Locate the cell with the specified text and output its (X, Y) center coordinate. 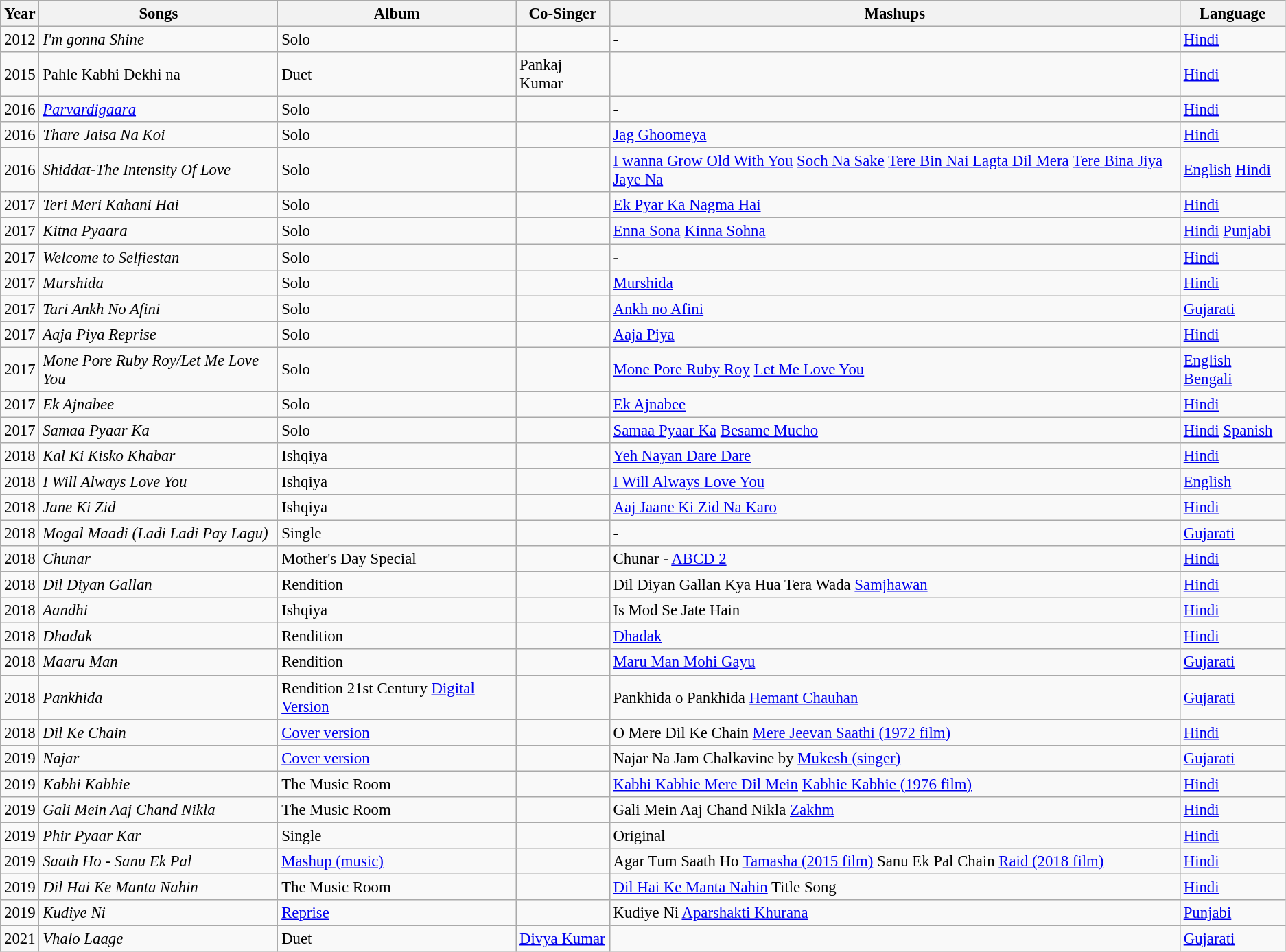
Dil Ke Chain (159, 733)
Chunar - ABCD 2 (895, 559)
Jane Ki Zid (159, 508)
Kal Ki Kisko Khabar (159, 456)
Aaj Jaane Ki Zid Na Karo (895, 508)
Teri Meri Kahani Hai (159, 205)
Hindi Spanish (1232, 430)
Saath Ho - Sanu Ek Pal (159, 861)
Punjabi (1232, 913)
Welcome to Selfiestan (159, 257)
Original (895, 835)
Mogal Maadi (Ladi Ladi Pay Lagu) (159, 534)
Dil Hai Ke Manta Nahin (159, 887)
Songs (159, 14)
English Hindi (1232, 170)
Agar Tum Saath Ho Tamasha (2015 film) Sanu Ek Pal Chain Raid (2018 film) (895, 861)
Chunar (159, 559)
Thare Jaisa Na Koi (159, 135)
Samaa Pyaar Ka (159, 430)
Divya Kumar (563, 939)
Maaru Man (159, 663)
Pankhida (159, 697)
Year (20, 14)
I wanna Grow Old With You Soch Na Sake Tere Bin Nai Lagta Dil Mera Tere Bina Jiya Jaye Na (895, 170)
Pankaj Kumar (563, 74)
Vhalo Laage (159, 939)
Rendition 21st Century Digital Version (397, 697)
Aaja Piya (895, 334)
Jag Ghoomeya (895, 135)
Gali Mein Aaj Chand Nikla (159, 810)
Yeh Nayan Dare Dare (895, 456)
English (1232, 481)
Language (1232, 14)
Reprise (397, 913)
O Mere Dil Ke Chain Mere Jeevan Saathi (1972 film) (895, 733)
Aandhi (159, 610)
Album (397, 14)
Parvardigaara (159, 110)
Ankh no Afini (895, 309)
Mashups (895, 14)
Dil Diyan Gallan (159, 585)
Kabhi Kabhie Mere Dil Mein Kabhie Kabhie (1976 film) (895, 784)
Mother's Day Special (397, 559)
Samaa Pyaar Ka Besame Mucho (895, 430)
Hindi Punjabi (1232, 231)
Is Mod Se Jate Hain (895, 610)
2021 (20, 939)
Kudiye Ni (159, 913)
Kitna Pyaara (159, 231)
Maru Man Mohi Gayu (895, 663)
2012 (20, 40)
Kudiye Ni Aparshakti Khurana (895, 913)
I'm gonna Shine (159, 40)
Pankhida o Pankhida Hemant Chauhan (895, 697)
Najar (159, 758)
Pahle Kabhi Dekhi na (159, 74)
Kabhi Kabhie (159, 784)
Dil Hai Ke Manta Nahin Title Song (895, 887)
Tari Ankh No Afini (159, 309)
English Bengali (1232, 369)
Phir Pyaar Kar (159, 835)
Mone Pore Ruby Roy Let Me Love You (895, 369)
Shiddat-The Intensity Of Love (159, 170)
Ek Pyar Ka Nagma Hai (895, 205)
Aaja Piya Reprise (159, 334)
Gali Mein Aaj Chand Nikla Zakhm (895, 810)
Najar Na Jam Chalkavine by Mukesh (singer) (895, 758)
Dil Diyan Gallan Kya Hua Tera Wada Samjhawan (895, 585)
Mashup (music) (397, 861)
Enna Sona Kinna Sohna (895, 231)
Co-Singer (563, 14)
Mone Pore Ruby Roy/Let Me Love You (159, 369)
2015 (20, 74)
